Scan for the cell matching the given text and deliver its (x, y) coordinate at center. 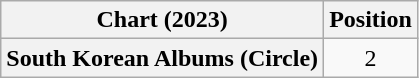
2 (371, 58)
South Korean Albums (Circle) (162, 58)
Position (371, 20)
Chart (2023) (162, 20)
